Return [x, y] of the center of cell containing provided text 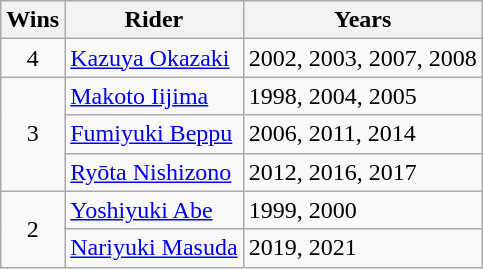
Kazuya Okazaki [154, 58]
Wins [33, 20]
2012, 2016, 2017 [362, 172]
2002, 2003, 2007, 2008 [362, 58]
Makoto Iijima [154, 96]
Years [362, 20]
2019, 2021 [362, 248]
Rider [154, 20]
Yoshiyuki Abe [154, 210]
1999, 2000 [362, 210]
Ryōta Nishizono [154, 172]
2006, 2011, 2014 [362, 134]
1998, 2004, 2005 [362, 96]
4 [33, 58]
Fumiyuki Beppu [154, 134]
2 [33, 229]
Nariyuki Masuda [154, 248]
3 [33, 134]
